Extract the (X, Y) coordinate from the center of the cell holding the provided text.  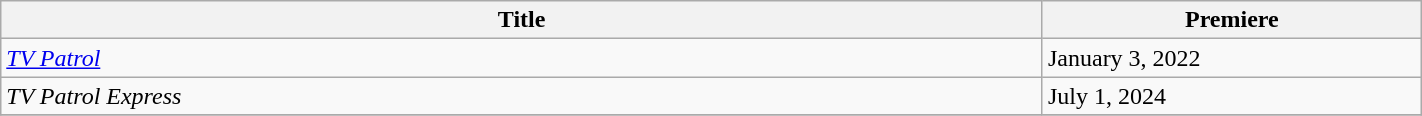
July 1, 2024 (1232, 96)
TV Patrol Express (522, 96)
Title (522, 20)
TV Patrol (522, 58)
Premiere (1232, 20)
January 3, 2022 (1232, 58)
